Provide the (X, Y) coordinate of the cell's center where the given text is located.  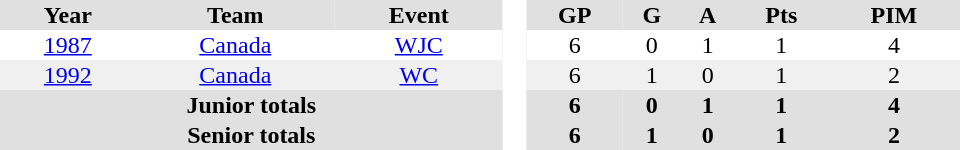
Team (236, 15)
WC (419, 75)
Pts (782, 15)
Year (68, 15)
Junior totals (252, 105)
Event (419, 15)
G (652, 15)
1992 (68, 75)
GP (574, 15)
Senior totals (252, 135)
1987 (68, 45)
A (708, 15)
PIM (894, 15)
WJC (419, 45)
